Output the (x, y) coordinate of the center of the cell containing the given text.  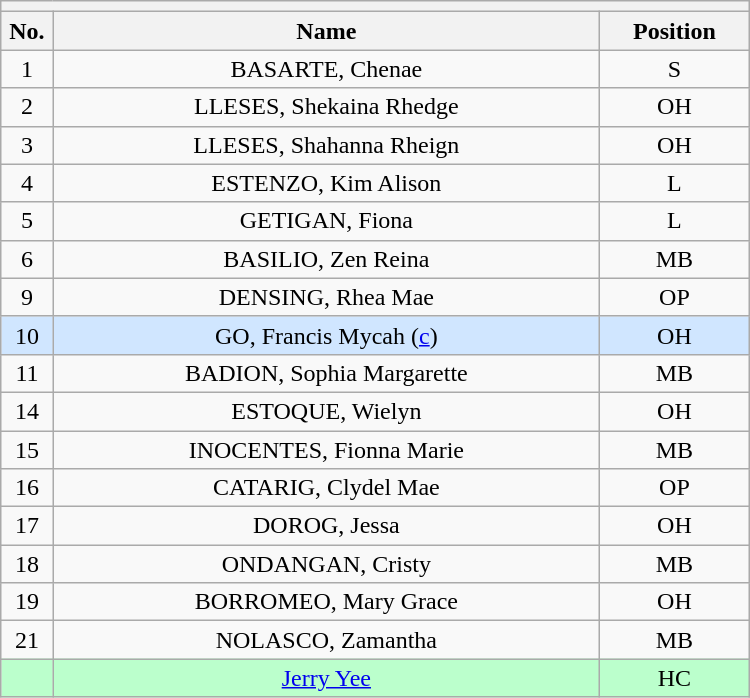
CATARIG, Clydel Mae (326, 488)
LLESES, Shahanna Rheign (326, 145)
ONDANGAN, Cristy (326, 564)
6 (27, 259)
17 (27, 526)
Position (675, 31)
1 (27, 69)
BORROMEO, Mary Grace (326, 602)
BADION, Sophia Margarette (326, 373)
HC (675, 678)
Name (326, 31)
2 (27, 107)
19 (27, 602)
LLESES, Shekaina Rhedge (326, 107)
S (675, 69)
3 (27, 145)
5 (27, 221)
ESTOQUE, Wielyn (326, 411)
11 (27, 373)
4 (27, 183)
14 (27, 411)
No. (27, 31)
18 (27, 564)
INOCENTES, Fionna Marie (326, 449)
16 (27, 488)
21 (27, 640)
BASILIO, Zen Reina (326, 259)
Jerry Yee (326, 678)
BASARTE, Chenae (326, 69)
GO, Francis Mycah (c) (326, 335)
10 (27, 335)
GETIGAN, Fiona (326, 221)
NOLASCO, Zamantha (326, 640)
ESTENZO, Kim Alison (326, 183)
DOROG, Jessa (326, 526)
9 (27, 297)
15 (27, 449)
DENSING, Rhea Mae (326, 297)
